Detect which cell encompasses the target text, then output its (x, y) center coordinate. 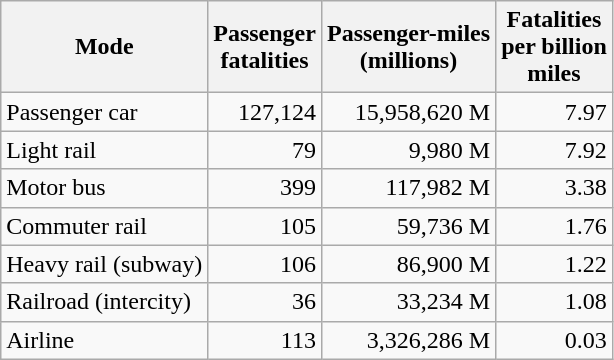
Heavy rail (subway) (104, 264)
1.08 (554, 302)
Railroad (intercity) (104, 302)
7.92 (554, 150)
Motor bus (104, 188)
59,736 M (408, 226)
399 (265, 188)
106 (265, 264)
113 (265, 340)
117,982 M (408, 188)
Commuter rail (104, 226)
3.38 (554, 188)
0.03 (554, 340)
Mode (104, 47)
1.76 (554, 226)
7.97 (554, 112)
127,124 (265, 112)
9,980 M (408, 150)
15,958,620 M (408, 112)
Airline (104, 340)
36 (265, 302)
Passenger-miles(millions) (408, 47)
Light rail (104, 150)
Passenger car (104, 112)
1.22 (554, 264)
Passengerfatalities (265, 47)
79 (265, 150)
Fatalitiesper billion miles (554, 47)
86,900 M (408, 264)
105 (265, 226)
3,326,286 M (408, 340)
33,234 M (408, 302)
